Return [X, Y] of the center of cell containing provided text 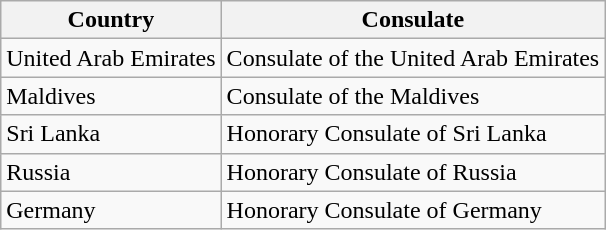
Country [111, 20]
Honorary Consulate of Russia [413, 172]
Honorary Consulate of Sri Lanka [413, 134]
Consulate [413, 20]
Maldives [111, 96]
Consulate of the United Arab Emirates [413, 58]
United Arab Emirates [111, 58]
Germany [111, 210]
Honorary Consulate of Germany [413, 210]
Consulate of the Maldives [413, 96]
Sri Lanka [111, 134]
Russia [111, 172]
